Search for the cell housing the specified text and yield its (x, y) center coordinate. 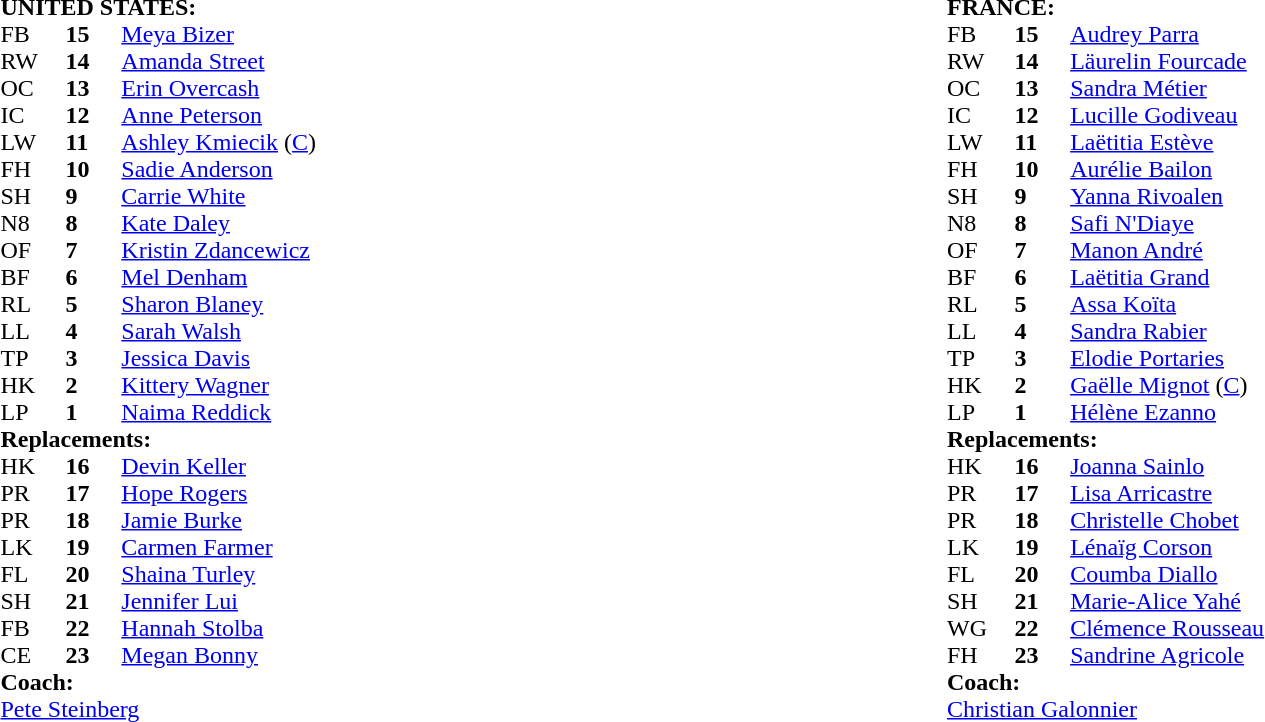
Carrie White (326, 196)
Devin Keller (326, 466)
Naima Reddick (326, 412)
WG (980, 628)
Kittery Wagner (326, 386)
Meya Bizer (326, 34)
Jamie Burke (326, 520)
Sharon Blaney (326, 304)
Carmen Farmer (326, 548)
Megan Bonny (326, 656)
Jessica Davis (326, 358)
Jennifer Lui (326, 602)
Ashley Kmiecik (C) (326, 142)
Sarah Walsh (326, 332)
Mel Denham (326, 278)
Kate Daley (326, 224)
CE (32, 656)
Shaina Turley (326, 574)
Erin Overcash (326, 88)
Hope Rogers (326, 494)
Amanda Street (326, 62)
Kristin Zdancewicz (326, 250)
Hannah Stolba (326, 628)
Coach: (470, 682)
Anne Peterson (326, 116)
Sadie Anderson (326, 170)
Replacements: (470, 440)
